Pinpoint the cell where the given text exists, returning its [x, y] midpoint coordinate. 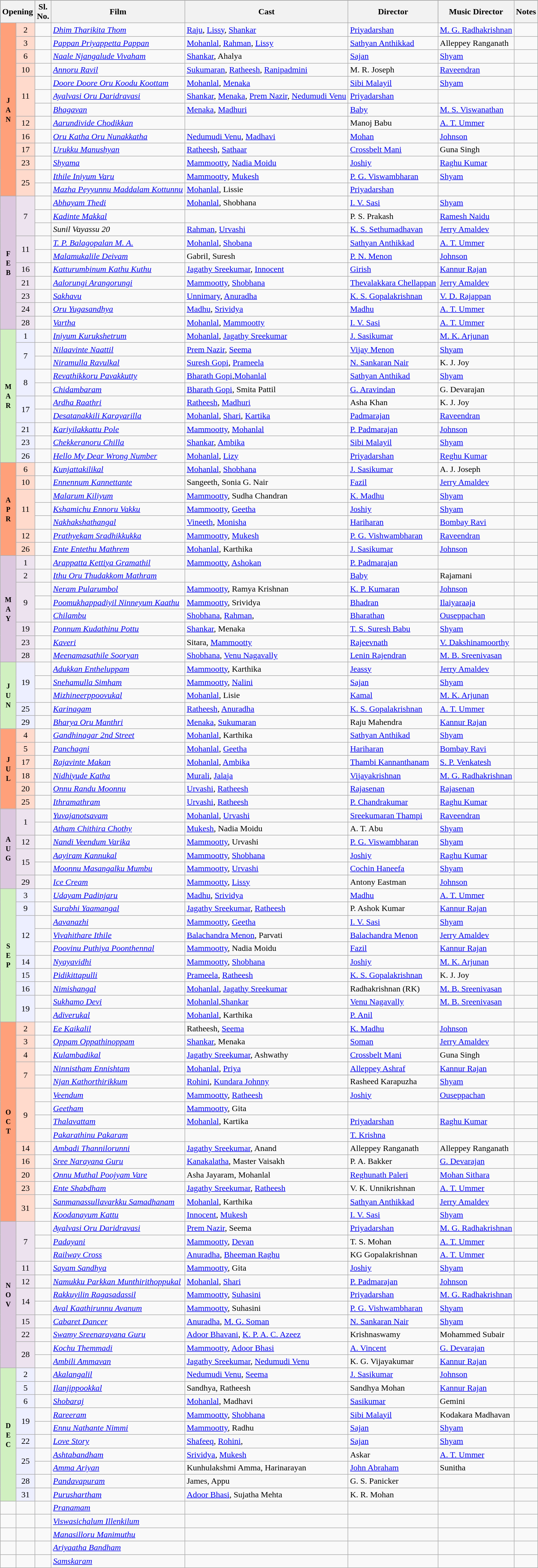
FEB [8, 263]
Abhayam Thedi [118, 203]
Rasheed Karapuzha [393, 1082]
Kunjattakilikal [118, 469]
Kunhulakshmi Amma, Harinarayan [266, 1468]
Yuvajanotsavam [118, 815]
Shobaraj [118, 1401]
S. P. Venkatesh [476, 762]
Raju, Lissy, Shankar [266, 30]
Mohanlal, Madhavi [266, 1401]
Aavanazhi [118, 922]
Mammootty, Nalini [266, 682]
KG Gopalakrishnan [393, 1255]
Bharath Gopi, Smita Pattil [266, 389]
Moonnu Masangalku Mumbu [118, 869]
Lenin Rajendran [393, 656]
Vivahithare Ithile [118, 935]
Oru Katha Oru Nunakkatha [118, 136]
Rajeevnath [393, 642]
Mammootty, Mohanlal [266, 429]
JUN [8, 695]
Reghunath Paleri [393, 1175]
Karinagam [118, 709]
Mohanlal, Mammootty [266, 323]
Mohanlal, Lisie [266, 695]
Bhadran [393, 602]
Koodanayum Kattu [118, 1215]
M. R. Joseph [393, 70]
Swamy Sreenarayana Guru [118, 1335]
Gandhinagar 2nd Street [118, 735]
Mohanlal, Ambika [266, 762]
Radhakrishnan (RK) [393, 988]
K. P. Kumaran [393, 589]
OCT [8, 1122]
MAY [8, 609]
Chidambaram [118, 389]
Atham Chithira Chothy [118, 829]
Sangeeth, Sonia G. Nair [266, 482]
Ennu Nathante Nimmi [118, 1428]
Panchagni [118, 749]
Shobhana, Venu Nagavally [266, 656]
Mukesh, Nadia Moidu [266, 829]
Mohanlal, Shari [266, 1281]
Asha Khan [393, 403]
Nakhakshathangal [118, 522]
Mohanlal, Shari, Kartika [266, 416]
Mohanlal, Geetha [266, 749]
AUG [8, 849]
Shobhana, Rahman, [266, 616]
Oru Yugasandhya [118, 309]
Music Director [476, 12]
A. Vincent [393, 1348]
Mizhineerppoovukal [118, 695]
Onnu Muthal Poojyam Vare [118, 1175]
Shafeeq, Rohini, [266, 1441]
Mohan Sithara [476, 1175]
Sayam Sandhya [118, 1268]
Rajavinte Makan [118, 762]
Kanakalatha, Master Vaisakh [266, 1161]
Sasikumar [393, 1401]
Veendum [118, 1095]
Aayiram Kannukal [118, 855]
Padmarajan [393, 416]
Innocent, Mukesh [266, 1215]
Chekkeranoru Chilla [118, 443]
K. S. Sethumadhavan [393, 229]
Ilanjippookkal [118, 1388]
Mammootty, Adoor Bhasi [266, 1348]
Sandhya, Ratheesh [266, 1388]
Mammootty, Srividya [266, 602]
Arappatta Kettiya Gramathil [118, 562]
DEC [8, 1434]
Neram Pularumbol [118, 589]
G. S. Panicker [393, 1481]
Rajamani [476, 575]
Mohanlal, Shobana [266, 243]
Gemini [476, 1401]
Notes [526, 12]
Sreekumaran Thampi [393, 815]
Prameela, Ratheesh [266, 975]
Unnimary, Anuradha [266, 296]
Nandi Veendum Varika [118, 842]
Ariyaatha Bandham [118, 1548]
Revathikkoru Pavakkutty [118, 376]
Menaka, Madhuri [266, 110]
A. J. Joseph [476, 469]
JAN [8, 110]
18 [25, 775]
Mohanlal, Lizy [266, 456]
Cast [266, 12]
Anuradha, M. G. Soman [266, 1321]
Film [118, 12]
Rahman, Urvashi [266, 229]
Onnu Randu Moonnu [118, 789]
Antony Eastman [393, 882]
Padayani [118, 1242]
Hello My Dear Wrong Number [118, 456]
V. D. Rajappan [476, 296]
Jagathy Sreekumar, Innocent [266, 269]
Shankar, Ambika [266, 443]
Sandhya Mohan [393, 1388]
Ente Shabdham [118, 1188]
Ardha Raathri [118, 403]
Cabaret Dancer [118, 1321]
Mammootty, Lissy [266, 882]
P. Anil [393, 1015]
Sukumaran, Ratheesh, Ranipadmini [266, 70]
Shyama [118, 163]
Kodakara Madhavan [476, 1414]
Balachandra Menon [393, 935]
APR [8, 509]
Naale Njangalude Vivaham [118, 56]
Poomukhappadiyil Ninneyum Kaathu [118, 602]
Mohanlal, Kartika [266, 1122]
Balachandra Menon, Parvati [266, 935]
SEP [8, 955]
Purushartham [118, 1495]
Manoj Babu [393, 123]
Kochu Themmadi [118, 1348]
Sunil Vayassu 20 [118, 229]
Thalavattam [118, 1122]
Snehamulla Simham [118, 682]
Jagathy Sreekumar, Ashwathy [266, 1055]
Kaveri [118, 642]
Ponnum Kudathinu Pottu [118, 629]
James, Appu [266, 1481]
Krishnaswamy [393, 1335]
Pakarathinu Pakaram [118, 1135]
Shankar, Menaka, Prem Nazir, Nedumudi Venu [266, 96]
Aval Kaathirunnu Avanum [118, 1308]
Mammootty, Karthika [266, 669]
T. S. Suresh Babu [393, 629]
Ennennum Kannettante [118, 482]
Mammootty, Ashokan [266, 562]
Rohini, Kundara Johnny [266, 1082]
Reghu Kumar [476, 456]
NOV [8, 1294]
Mohan [393, 136]
Bharathan [393, 616]
Anuradha, Bheeman Raghu [266, 1255]
Director [393, 12]
Jagathy Sreekumar, Anand [266, 1148]
Mammootty, Ramya Krishnan [266, 589]
Pappan Priyappetta Pappan [118, 43]
Mohanlal, Priya [266, 1068]
Viswasichalum Illenkilum [118, 1521]
Sukhamo Devi [118, 1002]
T. P. Balagopalan M. A. [118, 243]
Njan Kathorthirikkum [118, 1082]
Pandavapuram [118, 1481]
Bharya Oru Manthri [118, 722]
Jeassy [393, 669]
Aarundivide Chodikkan [118, 123]
Mohanlal, Menaka [266, 83]
Mohanlal, Urvashi [266, 815]
John Abraham [393, 1468]
Urukku Manushyan [118, 149]
Nyayavidhi [118, 962]
Ratheesh, Anuradha [266, 709]
Akalangalil [118, 1375]
Ente Entethu Mathrem [118, 549]
Adiverukal [118, 1015]
Kariyilakkattu Pole [118, 429]
Samskaram [118, 1561]
Nidhiyude Katha [118, 775]
Alleppey Ashraf [393, 1068]
Nedumudi Venu, Seema [266, 1375]
Sitara, Mammootty [266, 642]
Aalorungi Arangorungi [118, 283]
Vijay Menon [393, 349]
K. R. Mohan [393, 1495]
Malamukalile Deivam [118, 256]
Menaka, Sukumaran [266, 722]
Jagathy Sreekumar, Nedumudi Venu [266, 1361]
Cochin Haneefa [393, 869]
Railway Cross [118, 1255]
Vineeth, Monisha [266, 522]
Pranamam [118, 1508]
Bhagavan [118, 110]
Ratheesh, Madhuri [266, 403]
Mammootty, Sudha Chandran [266, 496]
Ratheesh, Sathaar [266, 149]
Nilaavinte Naattil [118, 349]
T. S. Mohan [393, 1242]
Geetham [118, 1108]
Thambi Kannanthanam [393, 762]
Kadinte Makkal [118, 216]
Ee Kaikalil [118, 1028]
P. N. Menon [393, 256]
Pidikittapulli [118, 975]
Bharath Gopi,Mohanlal [266, 376]
Suresh Gopi, Prameela [266, 362]
P. A. Bakker [393, 1161]
Katturumbinum Kathu Kuthu [118, 269]
Manasilloru Manimuthu [118, 1534]
Sanmanassullavarkku Samadhanam [118, 1201]
Adoor Bhasi, Sujatha Mehta [266, 1495]
M. S. Viswanathan [476, 110]
Ambadi Thannilorunni [118, 1148]
Doore Doore Oru Koodu Koottam [118, 83]
Gabril, Suresh [266, 256]
Shankar, Ahalya [266, 56]
Udayam Padinjaru [118, 895]
Mohanlal, Lissie [266, 190]
Rakkuyilin Ragasadassil [118, 1295]
Mammootty, Ratheesh [266, 1095]
Mammootty, Radhu [266, 1428]
Mohanlal, Rahman, Lissy [266, 43]
8 [25, 382]
Love Story [118, 1441]
Kamal [393, 695]
Meenamasathile Sooryan [118, 656]
Ambili Ammavan [118, 1361]
24 [25, 309]
Soman [393, 1042]
Ninnistham Ennishtam [118, 1068]
P. Chandrakumar [393, 802]
Ilaiyaraaja [476, 602]
Sakhavu [118, 296]
Vartha [118, 323]
Kulambadikal [118, 1055]
A. T. Abu [393, 829]
Askar [393, 1454]
Namukku Parkkan Munthirithoppukal [118, 1281]
Nimishangal [118, 988]
Desatanakkili Karayarilla [118, 416]
JUL [8, 769]
T. Krishna [393, 1135]
Raju Mahendra [393, 722]
Iniyum Kurukshetrum [118, 336]
Malarum Kiliyum [118, 496]
Mammootty, Devan [266, 1242]
Asha Jayaram, Mohanlal [266, 1175]
V. Dakshinamoorthy [476, 642]
Girish [393, 269]
Sl.No. [43, 12]
Adoor Bhavani, K. P. A. C. Azeez [266, 1335]
Sunitha [476, 1468]
Srividya, Mukesh [266, 1454]
G. Aravindan [393, 389]
Ratheesh, Seema [266, 1028]
Oppam Oppathinoppam [118, 1042]
Surabhi Yaamangal [118, 909]
K. G. Vijayakumar [393, 1361]
Ithramathram [118, 802]
Kshamichu Ennoru Vakku [118, 509]
Poovinu Puthiya Poonthennal [118, 948]
Ashtabandham [118, 1454]
Mohanlal,Shankar [266, 1002]
Ithile Iniyum Varu [118, 176]
Prathyekam Sradhikkukka [118, 536]
P. Ashok Kumar [393, 909]
Nedumudi Venu, Madhavi [266, 136]
Adukkan Entheluppam [118, 669]
Rareeram [118, 1414]
Amma Ariyan [118, 1468]
Niramulla Ravulkal [118, 362]
V. K. Unnikrishnan [393, 1188]
Chilambu [118, 616]
Ithu Oru Thudakkom Mathram [118, 575]
Venu Nagavally [393, 1002]
Mazha Peyyunnu Maddalam Kottunnu [118, 190]
Sree Narayana Guru [118, 1161]
Thevalakkara Chellappan [393, 283]
Ramesh Naidu [476, 216]
MAR [8, 396]
Vijayakrishnan [393, 775]
Mohammed Subair [476, 1335]
Annoru Ravil [118, 70]
Opening [17, 12]
Ice Cream [118, 882]
Murali, Jalaja [266, 775]
Dhim Tharikita Thom [118, 30]
P. S. Prakash [393, 216]
